Return [X, Y] of the center of cell containing provided text 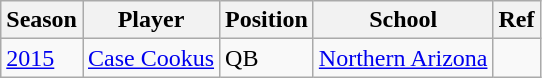
Case Cookus [150, 58]
2015 [42, 58]
Season [42, 20]
School [403, 20]
Player [150, 20]
QB [267, 58]
Ref [516, 20]
Northern Arizona [403, 58]
Position [267, 20]
